Pinpoint the cell where the given text exists, returning its [x, y] midpoint coordinate. 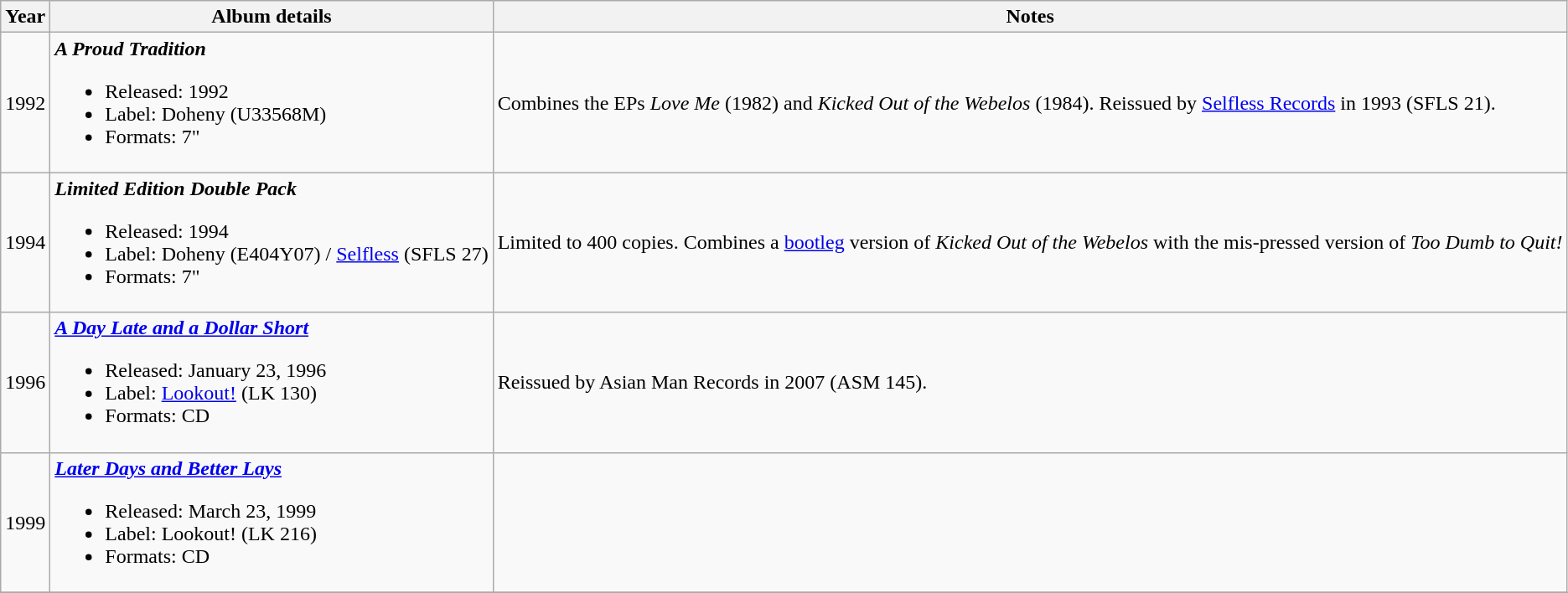
1999 [25, 523]
Notes [1030, 17]
Combines the EPs Love Me (1982) and Kicked Out of the Webelos (1984). Reissued by Selfless Records in 1993 (SFLS 21). [1030, 102]
1992 [25, 102]
A Proud TraditionReleased: 1992Label: Doheny (U33568M)Formats: 7" [272, 102]
1994 [25, 243]
1996 [25, 382]
Year [25, 17]
Limited to 400 copies. Combines a bootleg version of Kicked Out of the Webelos with the mis-pressed version of Too Dumb to Quit! [1030, 243]
A Day Late and a Dollar ShortReleased: January 23, 1996Label: Lookout! (LK 130)Formats: CD [272, 382]
Later Days and Better LaysReleased: March 23, 1999Label: Lookout! (LK 216)Formats: CD [272, 523]
Limited Edition Double PackReleased: 1994Label: Doheny (E404Y07) / Selfless (SFLS 27)Formats: 7" [272, 243]
Reissued by Asian Man Records in 2007 (ASM 145). [1030, 382]
Album details [272, 17]
